Scan for the cell matching the given text and deliver its [x, y] coordinate at center. 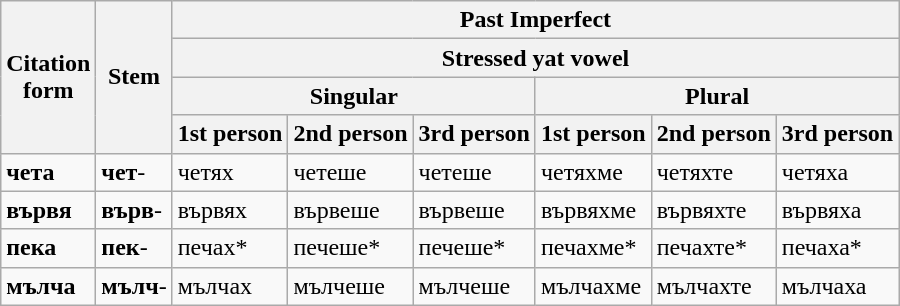
пека [48, 248]
Singular [354, 96]
върв- [134, 210]
мълча [48, 286]
печах* [230, 248]
Stressed yat vowel [536, 58]
мълчахме [593, 286]
четяха [837, 172]
чета [48, 172]
Past Imperfect [536, 20]
четяхте [714, 172]
вървях [230, 210]
мълчах [230, 286]
вървяхме [593, 210]
четяхме [593, 172]
четях [230, 172]
мълчахте [714, 286]
Plural [716, 96]
Citationform [48, 77]
мълчаха [837, 286]
вървяха [837, 210]
мълч- [134, 286]
печаха* [837, 248]
Stem [134, 77]
печахте* [714, 248]
вървяхте [714, 210]
чет- [134, 172]
вървя [48, 210]
пек- [134, 248]
печахме* [593, 248]
